Locate the cell with the specified text and output its (X, Y) center coordinate. 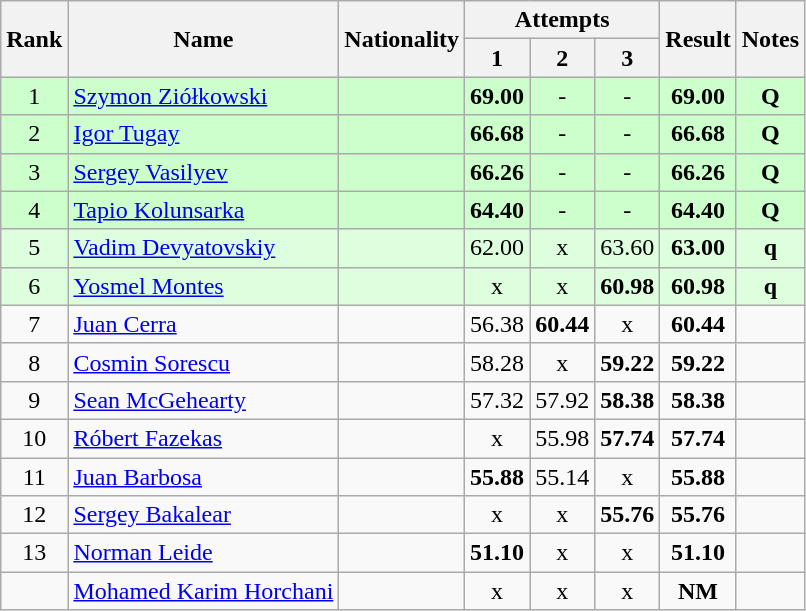
Yosmel Montes (204, 286)
Juan Barbosa (204, 477)
55.14 (562, 477)
Norman Leide (204, 553)
56.38 (498, 324)
63.00 (698, 248)
Rank (34, 39)
10 (34, 438)
NM (698, 591)
6 (34, 286)
12 (34, 515)
Attempts (562, 20)
57.92 (562, 400)
Name (204, 39)
11 (34, 477)
Sergey Bakalear (204, 515)
7 (34, 324)
5 (34, 248)
Vadim Devyatovskiy (204, 248)
Nationality (402, 39)
Róbert Fazekas (204, 438)
Szymon Ziółkowski (204, 96)
55.98 (562, 438)
63.60 (628, 248)
62.00 (498, 248)
58.28 (498, 362)
57.32 (498, 400)
Notes (770, 39)
Cosmin Sorescu (204, 362)
Result (698, 39)
Tapio Kolunsarka (204, 210)
13 (34, 553)
Juan Cerra (204, 324)
Mohamed Karim Horchani (204, 591)
Igor Tugay (204, 134)
Sergey Vasilyev (204, 172)
Sean McGehearty (204, 400)
4 (34, 210)
9 (34, 400)
8 (34, 362)
